Capture the cell that displays the provided text and extract its [X, Y] central coordinate. 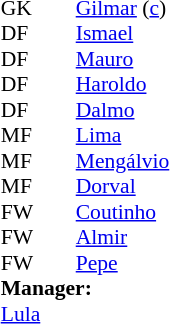
Mauro [123, 59]
Haroldo [123, 85]
Pepe [123, 263]
Ismael [123, 33]
Manager: [86, 289]
Dalmo [123, 110]
Mengálvio [123, 161]
Lima [123, 135]
Dorval [123, 187]
Coutinho [123, 212]
Almir [123, 237]
